Return [X, Y] of the center of cell containing provided text 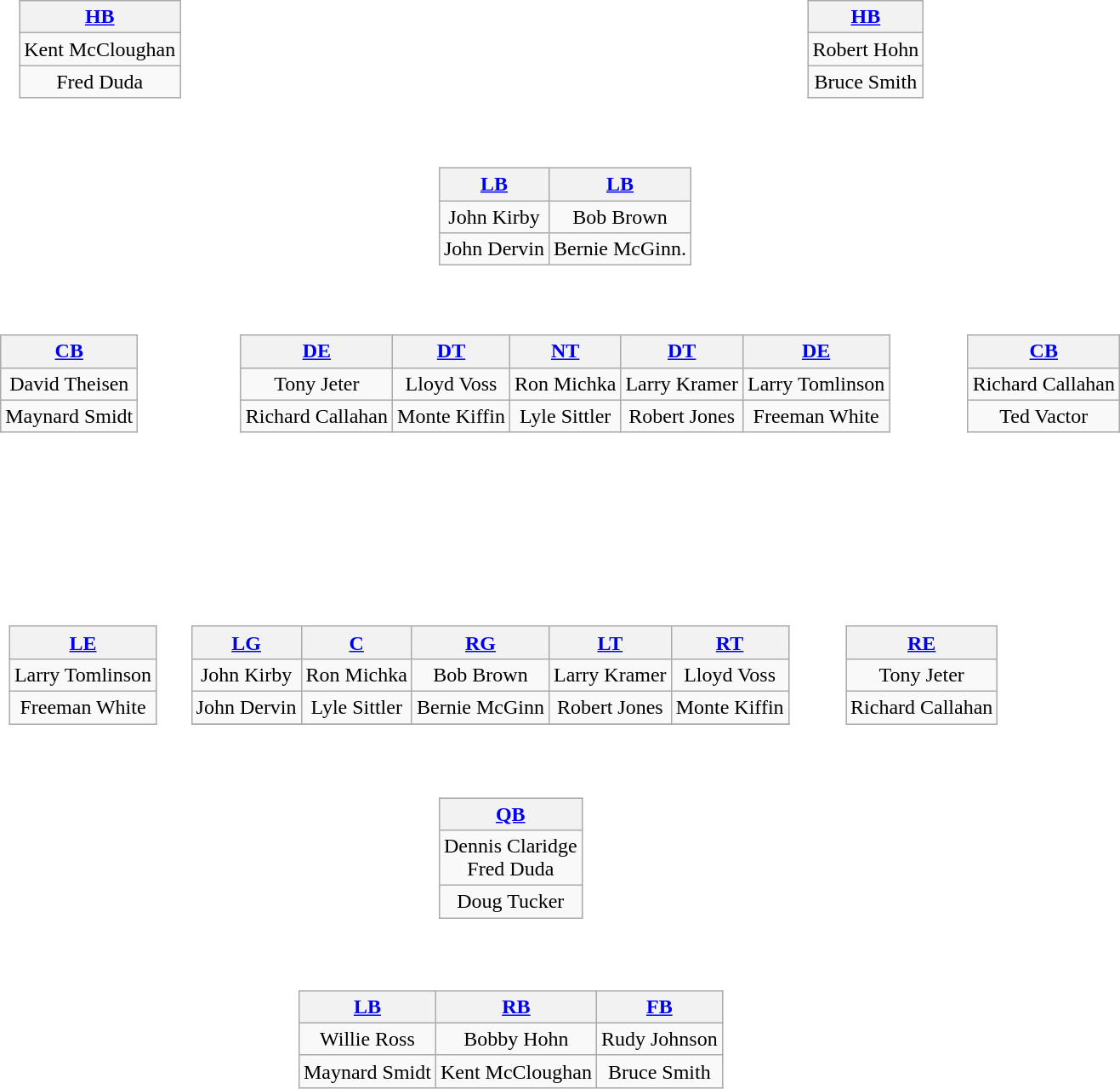
FB [659, 1006]
Rudy Johnson [659, 1039]
LG [247, 642]
Ted Vactor [1043, 416]
Doug Tucker [510, 902]
David Theisen [70, 384]
NT [565, 351]
QB Dennis Claridge Fred Duda Doug Tucker [520, 846]
Bernie McGinn [480, 707]
LG C RG LT RT John Kirby Ron Michka Bob Brown Larry Kramer Lloyd Voss John Dervin Lyle Sittler Bernie McGinn Robert Jones Monte Kiffin [515, 664]
RB [515, 1006]
Robert Hohn [866, 49]
RE Tony Jeter Richard Callahan [935, 664]
Dennis Claridge Fred Duda [510, 858]
LB LB John Kirby Bob Brown John Dervin Bernie McGinn. [575, 205]
RE [922, 642]
Willie Ross [367, 1039]
Bobby Hohn [515, 1039]
RT [730, 642]
Fred Duda [100, 82]
Bernie McGinn. [619, 249]
DE DT NT DT DE Tony Jeter Lloyd Voss Ron Michka Larry Kramer Larry Tomlinson Richard Callahan Monte Kiffin Lyle Sittler Robert Jones Freeman White [575, 373]
LE [82, 642]
QB [510, 814]
LE Larry Tomlinson Freeman White [97, 664]
LT [610, 642]
RG [480, 642]
C [356, 642]
